Find where the given text appears and provide that cell's center as [X, Y] coordinate. 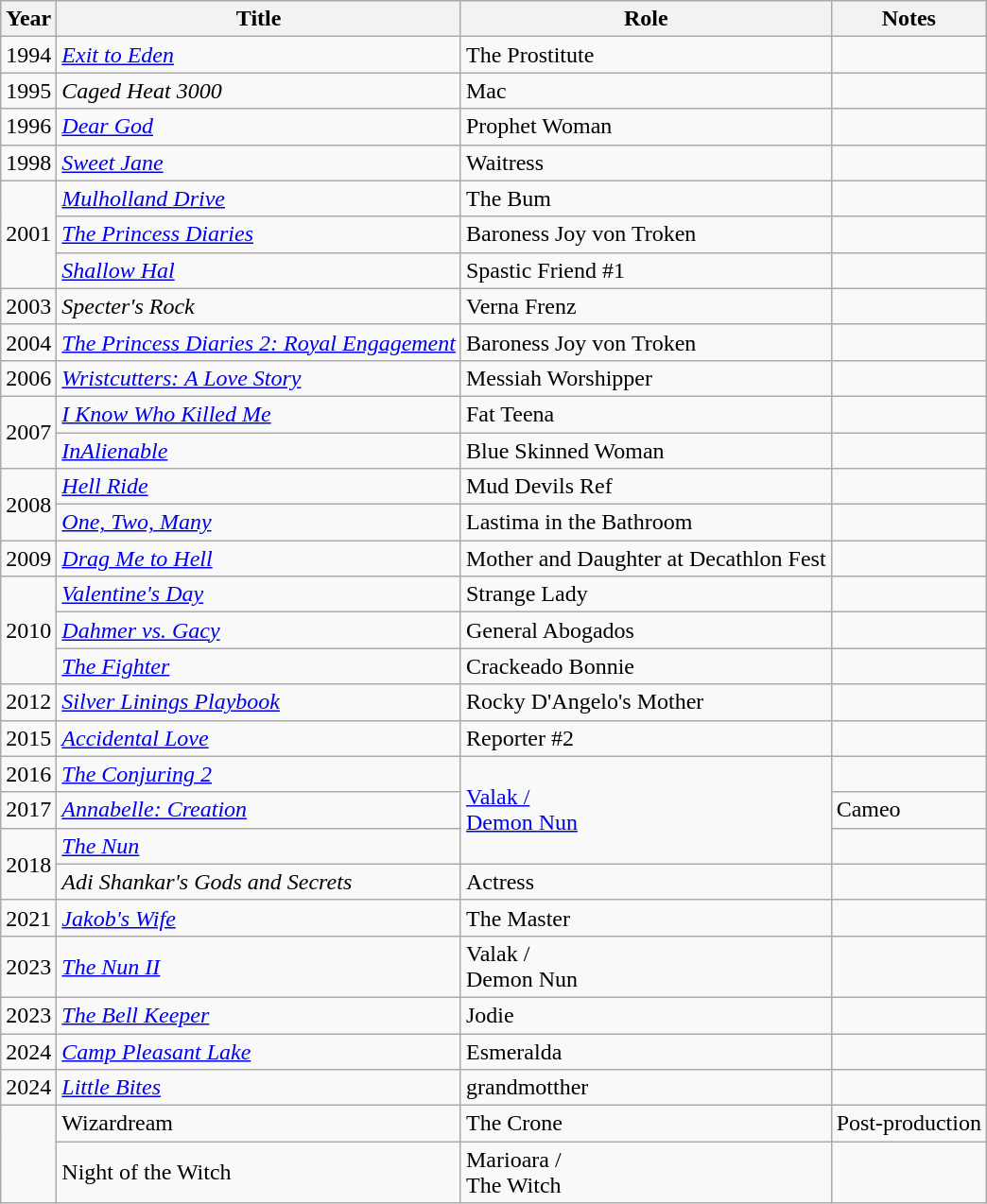
Marioara / The Witch [646, 1172]
Dear God [259, 127]
Silver Linings Playbook [259, 702]
Wizardream [259, 1124]
Little Bites [259, 1088]
1995 [28, 91]
Messiah Worshipper [646, 378]
Role [646, 19]
Year [28, 19]
Caged Heat 3000 [259, 91]
Sweet Jane [259, 163]
Jodie [646, 1015]
Actress [646, 882]
Blue Skinned Woman [646, 451]
1996 [28, 127]
2006 [28, 378]
The Nun [259, 846]
2016 [28, 774]
Valentine's Day [259, 594]
The Bum [646, 198]
Accidental Love [259, 738]
General Abogados [646, 630]
Lastima in the Bathroom [646, 523]
2021 [28, 918]
2015 [28, 738]
2018 [28, 864]
Mud Devils Ref [646, 487]
Cameo [909, 810]
Shallow Hal [259, 270]
Jakob's Wife [259, 918]
Post-production [909, 1124]
Mac [646, 91]
The Conjuring 2 [259, 774]
I Know Who Killed Me [259, 414]
Reporter #2 [646, 738]
Hell Ride [259, 487]
Strange Lady [646, 594]
Prophet Woman [646, 127]
2003 [28, 306]
Verna Frenz [646, 306]
The Crone [646, 1124]
Esmeralda [646, 1052]
2009 [28, 559]
2004 [28, 342]
Adi Shankar's Gods and Secrets [259, 882]
Camp Pleasant Lake [259, 1052]
Drag Me to Hell [259, 559]
2010 [28, 630]
The Master [646, 918]
1994 [28, 55]
2007 [28, 432]
InAlienable [259, 451]
Exit to Eden [259, 55]
2001 [28, 234]
One, Two, Many [259, 523]
Fat Teena [646, 414]
Notes [909, 19]
The Prostitute [646, 55]
The Princess Diaries [259, 234]
Spastic Friend #1 [646, 270]
The Bell Keeper [259, 1015]
2017 [28, 810]
Wristcutters: A Love Story [259, 378]
2008 [28, 505]
Specter's Rock [259, 306]
Night of the Witch [259, 1172]
The Fighter [259, 666]
2012 [28, 702]
Mulholland Drive [259, 198]
Waitress [646, 163]
The Nun II [259, 966]
The Princess Diaries 2: Royal Engagement [259, 342]
grandmotther [646, 1088]
1998 [28, 163]
Mother and Daughter at Decathlon Fest [646, 559]
Title [259, 19]
Rocky D'Angelo's Mother [646, 702]
Dahmer vs. Gacy [259, 630]
Crackeado Bonnie [646, 666]
Annabelle: Creation [259, 810]
